Return the (X, Y) coordinate for the center point of the cell that contains the specified text.  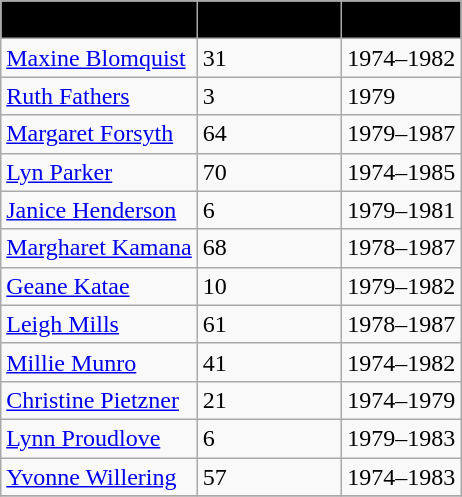
Millie Munro (100, 362)
10 (269, 286)
Janice Henderson (100, 210)
Maxine Blomquist (100, 58)
Ruth Fathers (100, 96)
Appearances (269, 20)
57 (269, 477)
1979–1987 (402, 134)
Christine Pietzner (100, 400)
1974–1985 (402, 172)
Lyn Parker (100, 172)
1979–1982 (402, 286)
1974–1979 (402, 400)
Geane Katae (100, 286)
64 (269, 134)
1974–1983 (402, 477)
Leigh Mills (100, 324)
61 (269, 324)
3 (269, 96)
Margharet Kamana (100, 248)
21 (269, 400)
31 (269, 58)
Years (402, 20)
41 (269, 362)
Lynn Proudlove (100, 438)
1979 (402, 96)
68 (269, 248)
70 (269, 172)
1979–1983 (402, 438)
Yvonne Willering (100, 477)
1979–1981 (402, 210)
Margaret Forsyth (100, 134)
Player (100, 20)
